Return the [x, y] coordinate for the center point of the cell that contains the specified text.  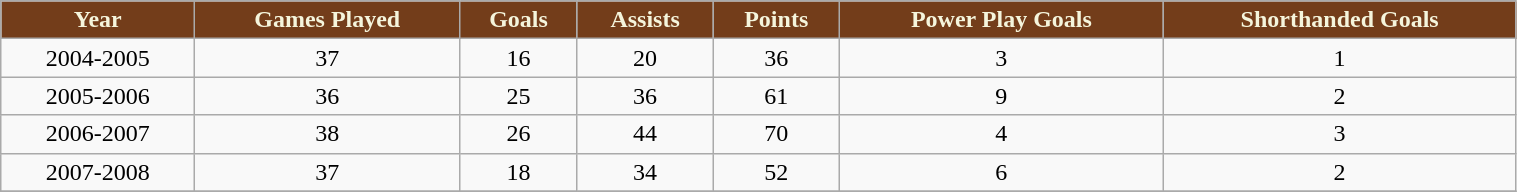
Power Play Goals [1002, 20]
Points [776, 20]
61 [776, 96]
52 [776, 172]
Shorthanded Goals [1340, 20]
9 [1002, 96]
18 [519, 172]
2007-2008 [98, 172]
38 [328, 134]
Assists [645, 20]
20 [645, 58]
Games Played [328, 20]
2005-2006 [98, 96]
70 [776, 134]
25 [519, 96]
1 [1340, 58]
2006-2007 [98, 134]
44 [645, 134]
16 [519, 58]
4 [1002, 134]
26 [519, 134]
2004-2005 [98, 58]
Year [98, 20]
6 [1002, 172]
34 [645, 172]
Goals [519, 20]
